Capture the cell that displays the provided text and extract its (x, y) central coordinate. 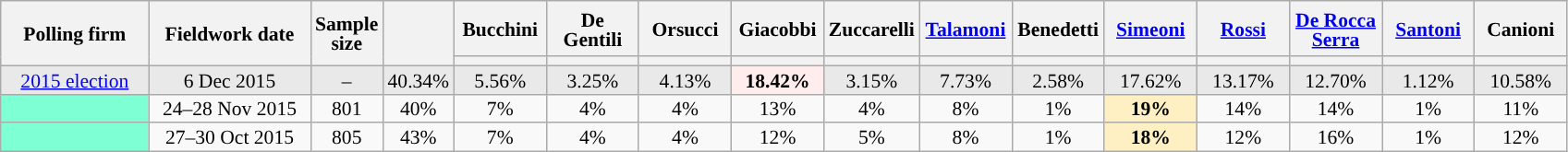
– (346, 79)
10.58% (1521, 79)
40% (418, 109)
Zuccarelli (872, 29)
Fieldwork date (229, 33)
2015 election (75, 79)
Samplesize (346, 33)
Simeoni (1150, 29)
24–28 Nov 2015 (229, 109)
Orsucci (685, 29)
7.73% (966, 79)
Bucchini (500, 29)
5.56% (500, 79)
Talamoni (966, 29)
40.34% (418, 79)
Giacobbi (778, 29)
19% (1150, 109)
Santoni (1428, 29)
4.13% (685, 79)
1.12% (1428, 79)
5% (872, 138)
18.42% (778, 79)
Canioni (1521, 29)
Rossi (1243, 29)
Benedetti (1058, 29)
De Gentili (592, 29)
De Rocca Serra (1335, 29)
Polling firm (75, 33)
17.62% (1150, 79)
3.25% (592, 79)
18% (1150, 138)
13.17% (1243, 79)
3.15% (872, 79)
13% (778, 109)
801 (346, 109)
16% (1335, 138)
2.58% (1058, 79)
11% (1521, 109)
12.70% (1335, 79)
805 (346, 138)
6 Dec 2015 (229, 79)
43% (418, 138)
27–30 Oct 2015 (229, 138)
